Return the [X, Y] coordinate for the center point of the cell that contains the specified text.  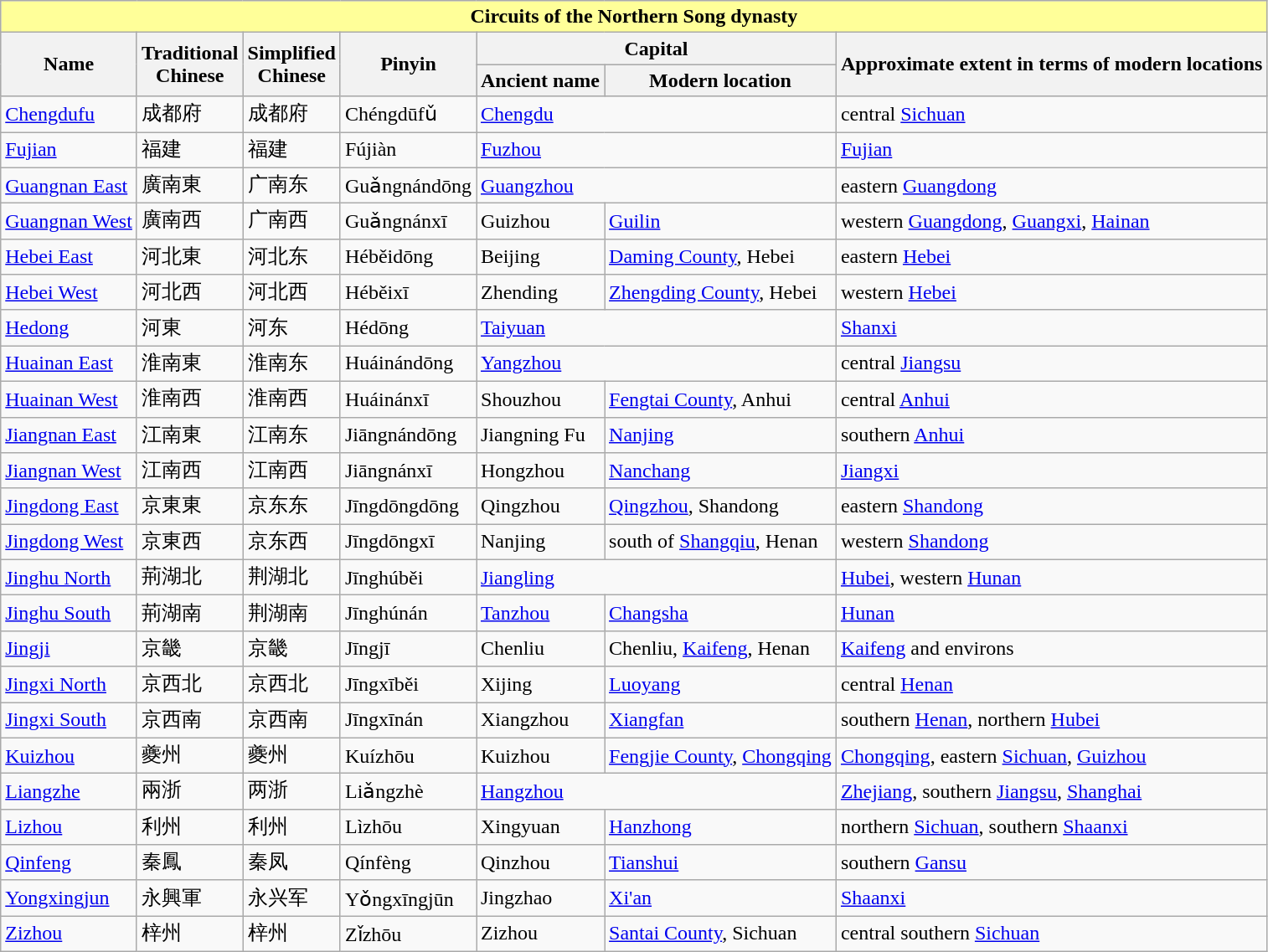
Jiangnan East [69, 435]
TraditionalChinese [189, 64]
Hedong [69, 328]
Jiangning Fu [539, 435]
淮南東 [189, 363]
河北东 [291, 256]
Fújiàn [408, 151]
Qingzhou [539, 506]
eastern Hebei [1052, 256]
Modern location [720, 80]
Huáinánxī [408, 399]
Jiangling [656, 578]
Hangzhou [656, 792]
central southern Sichuan [1052, 934]
荊湖南 [189, 613]
荆湖南 [291, 613]
Jingxi North [69, 685]
荊湖北 [189, 578]
Jiangxi [1052, 471]
Xi'an [720, 898]
Fengjie County, Chongqing [720, 755]
Tianshui [720, 862]
Chongqing, eastern Sichuan, Guizhou [1052, 755]
Qinfeng [69, 862]
Jinghu North [69, 578]
Hanzhong [720, 827]
Jiangnan West [69, 471]
Jinghu South [69, 613]
Hebei West [69, 293]
永興軍 [189, 898]
western Hebei [1052, 293]
Beijing [539, 256]
Jīnghúnán [408, 613]
江南东 [291, 435]
Jingxi South [69, 720]
淮南东 [291, 363]
Guangnan West [69, 221]
兩浙 [189, 792]
Guangnan East [69, 186]
河东 [291, 328]
Shaanxi [1052, 898]
Jingdong East [69, 506]
Yangzhou [656, 363]
southern Anhui [1052, 435]
Liangzhe [69, 792]
Guangzhou [656, 186]
Kaifeng and environs [1052, 648]
Qingzhou, Shandong [720, 506]
Fengtai County, Anhui [720, 399]
Chengdu [656, 114]
Lizhou [69, 827]
Jīnghúběi [408, 578]
central Sichuan [1052, 114]
eastern Guangdong [1052, 186]
central Anhui [1052, 399]
Pinyin [408, 64]
Huainan East [69, 363]
central Jiangsu [1052, 363]
Hubei, western Hunan [1052, 578]
Chéngdūfǔ [408, 114]
Taiyuan [656, 328]
Ancient name [539, 80]
Xiangfan [720, 720]
京东西 [291, 543]
Héběixī [408, 293]
Chenliu [539, 648]
Yǒngxīngjūn [408, 898]
Daming County, Hebei [720, 256]
northern Sichuan, southern Shaanxi [1052, 827]
Jingdong West [69, 543]
Lìzhōu [408, 827]
Zǐzhōu [408, 934]
京东东 [291, 506]
河東 [189, 328]
Zhengding County, Hebei [720, 293]
京東東 [189, 506]
Circuits of the Northern Song dynasty [634, 17]
Hédōng [408, 328]
Xijing [539, 685]
Santai County, Sichuan [720, 934]
Shanxi [1052, 328]
广南西 [291, 221]
京東西 [189, 543]
Shouzhou [539, 399]
Jiāngnándōng [408, 435]
Liǎngzhè [408, 792]
Jīngdōngxī [408, 543]
Jīngjī [408, 648]
Zhejiang, southern Jiangsu, Shanghai [1052, 792]
江南東 [189, 435]
Tanzhou [539, 613]
Héběidōng [408, 256]
廣南西 [189, 221]
Guizhou [539, 221]
Fuzhou [656, 151]
Kuízhōu [408, 755]
south of Shangqiu, Henan [720, 543]
Guǎngnándōng [408, 186]
SimplifiedChinese [291, 64]
Jingzhao [539, 898]
Hunan [1052, 613]
Changsha [720, 613]
Capital [656, 49]
Approximate extent in terms of modern locations [1052, 64]
秦鳳 [189, 862]
Jīngdōngdōng [408, 506]
Xingyuan [539, 827]
Yongxingjun [69, 898]
Nanchang [720, 471]
southern Henan, northern Hubei [1052, 720]
western Shandong [1052, 543]
秦凤 [291, 862]
荆湖北 [291, 578]
western Guangdong, Guangxi, Hainan [1052, 221]
两浙 [291, 792]
Qinzhou [539, 862]
Jīngxīnán [408, 720]
廣南東 [189, 186]
Hebei East [69, 256]
Jingji [69, 648]
河北東 [189, 256]
Guǎngnánxī [408, 221]
Qínfèng [408, 862]
Xiangzhou [539, 720]
Huáinándōng [408, 363]
广南东 [291, 186]
central Henan [1052, 685]
southern Gansu [1052, 862]
Zhending [539, 293]
Guilin [720, 221]
永兴军 [291, 898]
eastern Shandong [1052, 506]
Name [69, 64]
Jīngxīběi [408, 685]
Chenliu, Kaifeng, Henan [720, 648]
Jiāngnánxī [408, 471]
Luoyang [720, 685]
Huainan West [69, 399]
Hongzhou [539, 471]
Chengdufu [69, 114]
